Find where the given text appears and provide that cell's center as [x, y] coordinate. 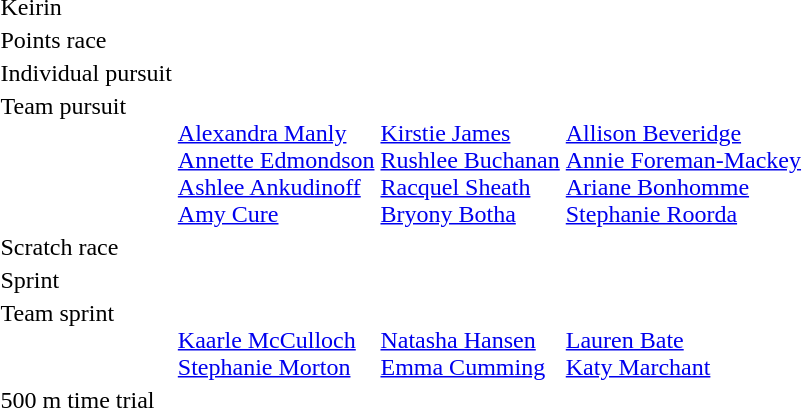
Allison BeveridgeAnnie Foreman-MackeyAriane BonhommeStephanie Roorda [683, 160]
Kaarle McCullochStephanie Morton [276, 340]
Kirstie JamesRushlee BuchananRacquel SheathBryony Botha [470, 160]
Alexandra ManlyAnnette EdmondsonAshlee AnkudinoffAmy Cure [276, 160]
Lauren BateKaty Marchant [683, 340]
Natasha HansenEmma Cumming [470, 340]
